Scan for the cell matching the given text and deliver its (X, Y) coordinate at center. 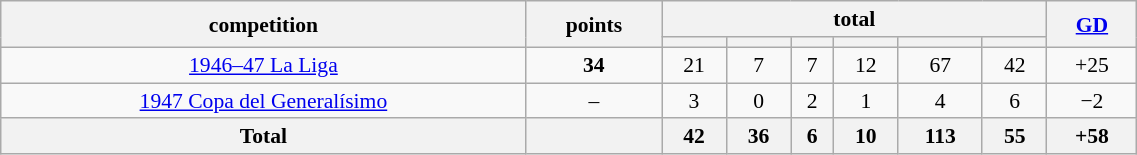
GD (1092, 24)
– (594, 101)
113 (940, 136)
0 (758, 101)
4 (940, 101)
1 (866, 101)
Total (264, 136)
21 (694, 65)
1946–47 La Liga (264, 65)
points (594, 24)
1947 Copa del Generalísimo (264, 101)
−2 (1092, 101)
10 (866, 136)
36 (758, 136)
competition (264, 24)
12 (866, 65)
+25 (1092, 65)
+58 (1092, 136)
2 (812, 101)
34 (594, 65)
55 (1014, 136)
3 (694, 101)
total (854, 19)
67 (940, 65)
